Pinpoint the cell where the given text exists, returning its [X, Y] midpoint coordinate. 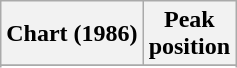
Peakposition [189, 34]
Chart (1986) [72, 34]
